Pinpoint the cell where the given text exists, returning its [X, Y] midpoint coordinate. 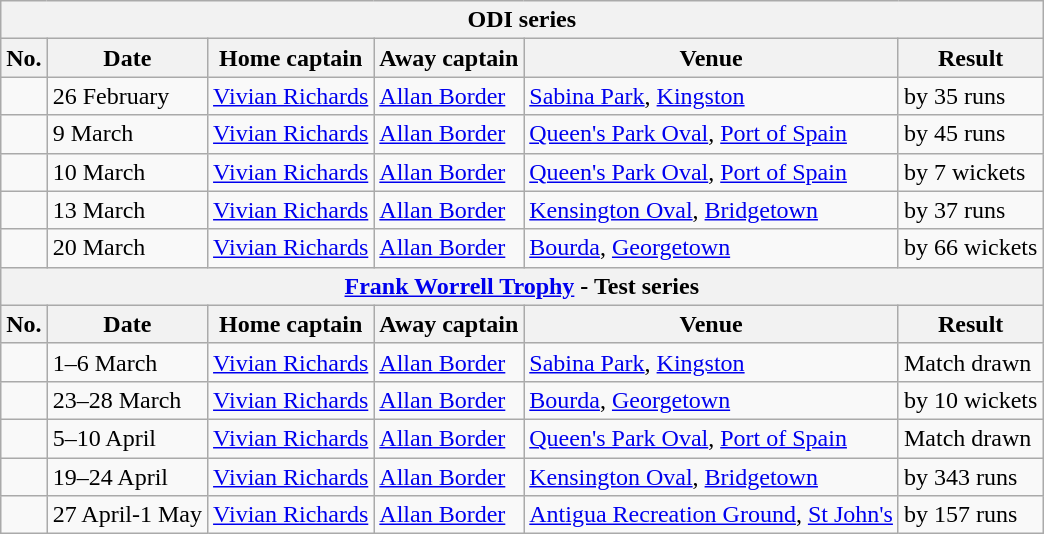
23–28 March [127, 400]
Antigua Recreation Ground, St John's [712, 515]
ODI series [522, 20]
by 10 wickets [970, 400]
Frank Worrell Trophy - Test series [522, 286]
19–24 April [127, 477]
5–10 April [127, 438]
by 7 wickets [970, 172]
by 45 runs [970, 134]
by 343 runs [970, 477]
by 157 runs [970, 515]
by 66 wickets [970, 248]
13 March [127, 210]
9 March [127, 134]
1–6 March [127, 362]
27 April-1 May [127, 515]
26 February [127, 96]
by 37 runs [970, 210]
10 March [127, 172]
by 35 runs [970, 96]
20 March [127, 248]
